Identify which cell holds the provided text, then report its (x, y) central coordinate. 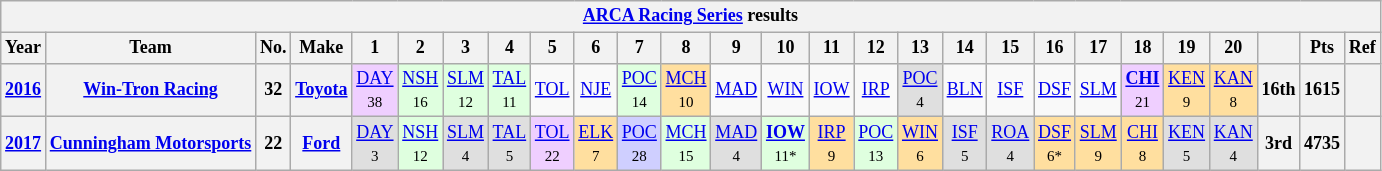
5 (552, 48)
IRP (876, 90)
DSF6* (1055, 144)
11 (832, 48)
2 (420, 48)
ELK7 (596, 144)
32 (274, 90)
4 (509, 48)
DAY3 (375, 144)
NSH12 (420, 144)
1615 (1322, 90)
MAD (736, 90)
Toyota (322, 90)
Cunningham Motorsports (150, 144)
ROA4 (1010, 144)
19 (1187, 48)
Win-Tron Racing (150, 90)
ISF5 (964, 144)
DSF (1055, 90)
12 (876, 48)
KAN4 (1233, 144)
3rd (1278, 144)
17 (1098, 48)
10 (786, 48)
IRP9 (832, 144)
20 (1233, 48)
Pts (1322, 48)
1 (375, 48)
2017 (24, 144)
KEN5 (1187, 144)
WIN (786, 90)
18 (1142, 48)
SLM (1098, 90)
7 (640, 48)
TAL5 (509, 144)
No. (274, 48)
TOL (552, 90)
SLM9 (1098, 144)
WIN6 (920, 144)
3 (466, 48)
Year (24, 48)
ARCA Racing Series results (690, 16)
POC28 (640, 144)
NSH16 (420, 90)
16 (1055, 48)
BLN (964, 90)
2016 (24, 90)
13 (920, 48)
IOW (832, 90)
KAN8 (1233, 90)
Ford (322, 144)
9 (736, 48)
SLM12 (466, 90)
POC13 (876, 144)
22 (274, 144)
16th (1278, 90)
MCH15 (686, 144)
CHI21 (1142, 90)
POC14 (640, 90)
CHI8 (1142, 144)
4735 (1322, 144)
14 (964, 48)
SLM4 (466, 144)
DAY38 (375, 90)
TOL22 (552, 144)
6 (596, 48)
Make (322, 48)
8 (686, 48)
NJE (596, 90)
MAD4 (736, 144)
Team (150, 48)
Ref (1362, 48)
IOW11* (786, 144)
KEN9 (1187, 90)
ISF (1010, 90)
TAL11 (509, 90)
15 (1010, 48)
MCH10 (686, 90)
POC4 (920, 90)
